Pinpoint the cell where the given text exists, returning its [x, y] midpoint coordinate. 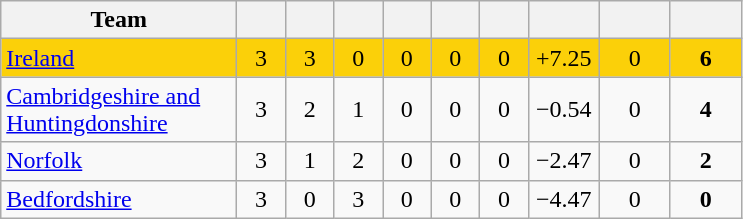
Cambridgeshire and Huntingdonshire [119, 110]
Norfolk [119, 161]
Team [119, 20]
−4.47 [564, 199]
Bedfordshire [119, 199]
4 [706, 110]
−0.54 [564, 110]
−2.47 [564, 161]
+7.25 [564, 58]
6 [706, 58]
Ireland [119, 58]
